Capture the cell that displays the provided text and extract its (X, Y) central coordinate. 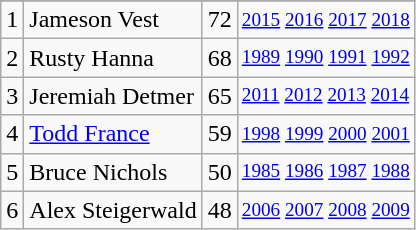
1998 1999 2000 2001 (326, 134)
48 (220, 210)
68 (220, 58)
5 (12, 172)
4 (12, 134)
6 (12, 210)
Todd France (113, 134)
2006 2007 2008 2009 (326, 210)
Rusty Hanna (113, 58)
2011 2012 2013 2014 (326, 96)
1985 1986 1987 1988 (326, 172)
Jeremiah Detmer (113, 96)
3 (12, 96)
Bruce Nichols (113, 172)
Jameson Vest (113, 20)
Alex Steigerwald (113, 210)
65 (220, 96)
72 (220, 20)
1 (12, 20)
1989 1990 1991 1992 (326, 58)
2 (12, 58)
59 (220, 134)
50 (220, 172)
2015 2016 2017 2018 (326, 20)
